From the cell containing the given text, extract its center point as (x, y) coordinate. 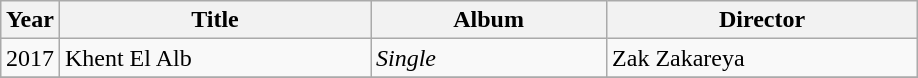
Director (762, 20)
Album (488, 20)
Khent El Alb (214, 58)
Title (214, 20)
Zak Zakareya (762, 58)
Year (30, 20)
2017 (30, 58)
Single (488, 58)
